Return [X, Y] of the center of cell containing provided text 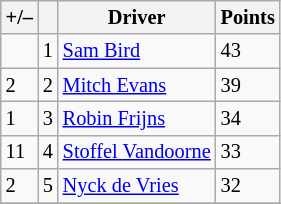
Mitch Evans [137, 85]
Driver [137, 17]
+/– [20, 17]
3 [48, 118]
5 [48, 186]
32 [248, 186]
43 [248, 51]
4 [48, 152]
33 [248, 152]
Points [248, 17]
Robin Frijns [137, 118]
Stoffel Vandoorne [137, 152]
39 [248, 85]
11 [20, 152]
34 [248, 118]
Sam Bird [137, 51]
Nyck de Vries [137, 186]
